Find where the given text appears and provide that cell's center as (x, y) coordinate. 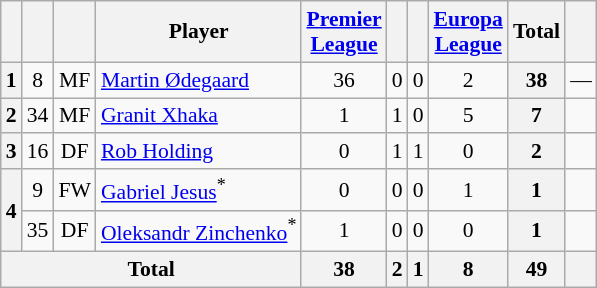
34 (38, 116)
— (581, 80)
EuropaLeague (468, 32)
Rob Holding (199, 152)
PremierLeague (344, 32)
FW (74, 190)
3 (12, 152)
36 (344, 80)
35 (38, 230)
4 (12, 210)
Player (199, 32)
5 (468, 116)
Granit Xhaka (199, 116)
49 (536, 270)
9 (38, 190)
Oleksandr Zinchenko* (199, 230)
7 (536, 116)
Martin Ødegaard (199, 80)
16 (38, 152)
Gabriel Jesus* (199, 190)
